Return the (X, Y) coordinate for the center point of the cell that contains the specified text.  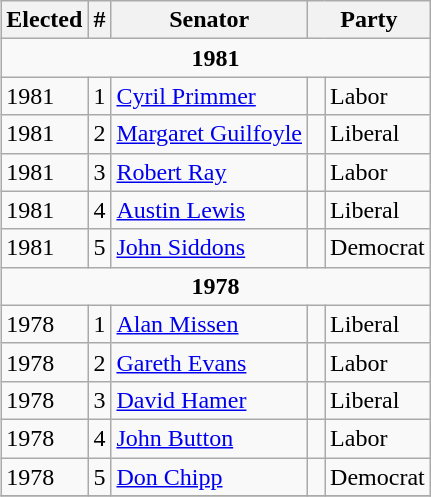
Robert Ray (210, 172)
Senator (210, 20)
Elected (44, 20)
Margaret Guilfoyle (210, 134)
Austin Lewis (210, 210)
Gareth Evans (210, 362)
John Button (210, 438)
Party (370, 20)
# (100, 20)
John Siddons (210, 248)
David Hamer (210, 400)
Cyril Primmer (210, 96)
Don Chipp (210, 477)
Alan Missen (210, 324)
